Return the [x, y] coordinate for the center point of the cell that contains the specified text.  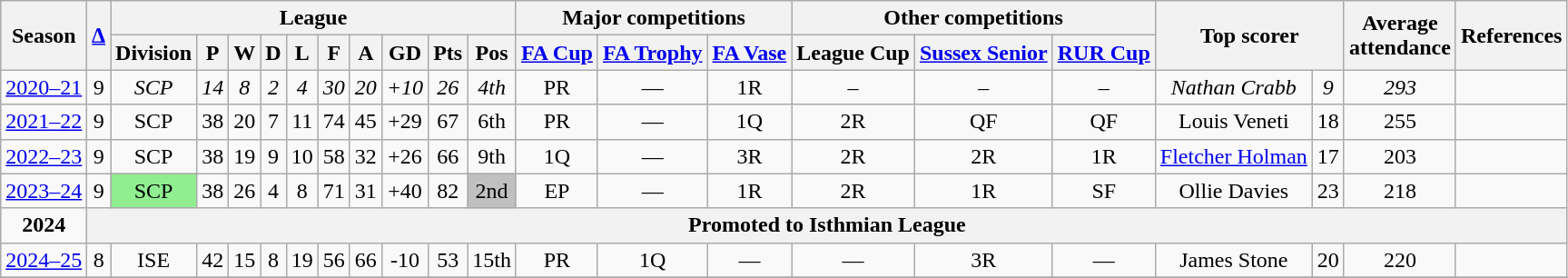
+10 [405, 87]
D [273, 53]
11 [301, 122]
30 [334, 87]
14 [212, 87]
7 [273, 122]
FA Vase [750, 53]
Promoted to Isthmian League [827, 225]
17 [1327, 156]
+40 [405, 191]
GD [405, 53]
203 [1400, 156]
∆ [99, 35]
10 [301, 156]
James Stone [1233, 260]
RUR Cup [1104, 53]
Pos [492, 53]
L [301, 53]
Sussex Senior [983, 53]
A [365, 53]
255 [1400, 122]
References [1511, 35]
220 [1400, 260]
Fletcher Holman [1233, 156]
2nd [492, 191]
Pts [449, 53]
F [334, 53]
15 [245, 260]
23 [1327, 191]
6th [492, 122]
EP [557, 191]
2022–23 [44, 156]
4th [492, 87]
82 [449, 191]
FA Trophy [652, 53]
42 [212, 260]
Division [154, 53]
Top scorer [1249, 35]
218 [1400, 191]
15th [492, 260]
P [212, 53]
Major competitions [654, 18]
Louis Veneti [1233, 122]
Other competitions [973, 18]
Season [44, 35]
2024 [44, 225]
18 [1327, 122]
58 [334, 156]
2021–22 [44, 122]
Averageattendance [1400, 35]
ISE [154, 260]
53 [449, 260]
Nathan Crabb [1233, 87]
2 [273, 87]
31 [365, 191]
9th [492, 156]
2023–24 [44, 191]
32 [365, 156]
45 [365, 122]
-10 [405, 260]
293 [1400, 87]
FA Cup [557, 53]
2020–21 [44, 87]
71 [334, 191]
League [314, 18]
56 [334, 260]
+26 [405, 156]
2024–25 [44, 260]
+29 [405, 122]
SF [1104, 191]
W [245, 53]
Ollie Davies [1233, 191]
74 [334, 122]
League Cup [853, 53]
67 [449, 122]
